Output the (X, Y) coordinate of the center of the cell containing the given text.  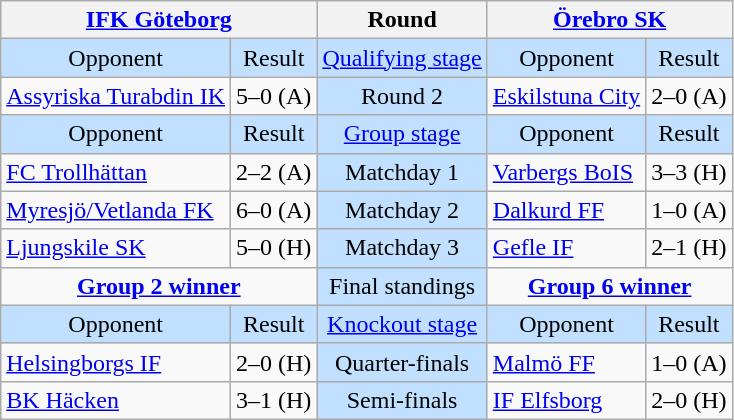
Quarter-finals (402, 362)
3–3 (H) (689, 172)
Round 2 (402, 96)
3–1 (H) (274, 400)
Round (402, 20)
Myresjö/Vetlanda FK (116, 210)
2–0 (A) (689, 96)
Matchday 1 (402, 172)
Helsingborgs IF (116, 362)
FC Trollhättan (116, 172)
Matchday 2 (402, 210)
Knockout stage (402, 324)
Örebro SK (610, 20)
Assyriska Turabdin IK (116, 96)
5–0 (A) (274, 96)
Qualifying stage (402, 58)
Matchday 3 (402, 248)
Ljungskile SK (116, 248)
Eskilstuna City (566, 96)
Group stage (402, 134)
IF Elfsborg (566, 400)
Semi-finals (402, 400)
Group 2 winner (159, 286)
2–2 (A) (274, 172)
6–0 (A) (274, 210)
Malmö FF (566, 362)
BK Häcken (116, 400)
Final standings (402, 286)
Gefle IF (566, 248)
Varbergs BoIS (566, 172)
Dalkurd FF (566, 210)
Group 6 winner (610, 286)
IFK Göteborg (159, 20)
2–1 (H) (689, 248)
5–0 (H) (274, 248)
